Locate the cell with the specified text and output its [X, Y] center coordinate. 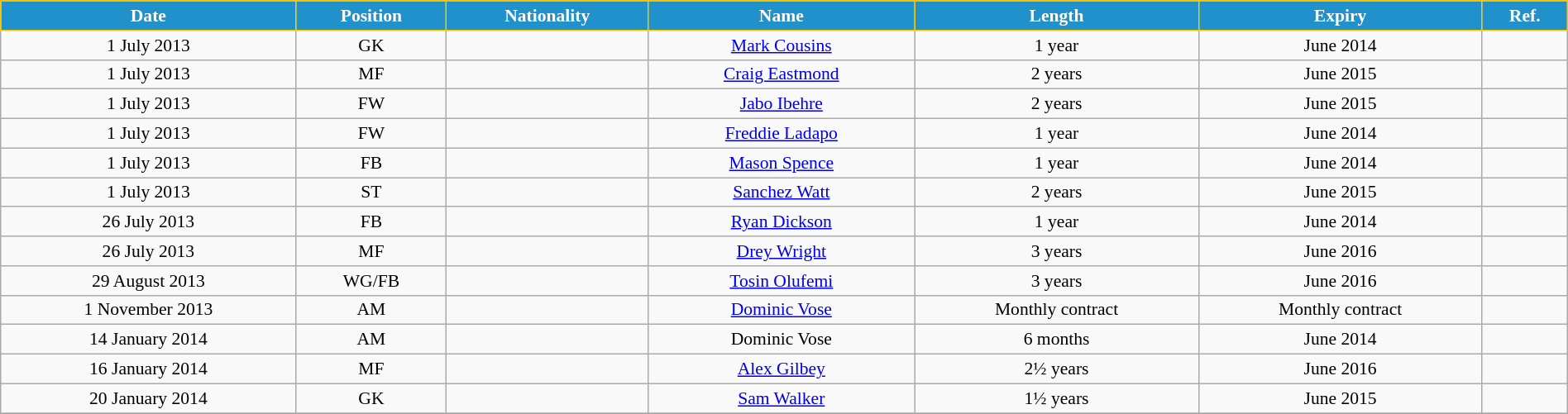
Position [371, 16]
1½ years [1057, 398]
Tosin Olufemi [782, 281]
Ryan Dickson [782, 222]
29 August 2013 [149, 281]
Craig Eastmond [782, 74]
Sanchez Watt [782, 193]
20 January 2014 [149, 398]
Mason Spence [782, 163]
Drey Wright [782, 251]
Freddie Ladapo [782, 134]
Mark Cousins [782, 45]
Expiry [1340, 16]
Nationality [547, 16]
ST [371, 193]
14 January 2014 [149, 340]
Name [782, 16]
Length [1057, 16]
1 November 2013 [149, 310]
2½ years [1057, 369]
6 months [1057, 340]
Date [149, 16]
Alex Gilbey [782, 369]
Jabo Ibehre [782, 104]
16 January 2014 [149, 369]
Ref. [1525, 16]
WG/FB [371, 281]
Sam Walker [782, 398]
